For the text-containing cell, return its midpoint in [x, y] coordinate format. 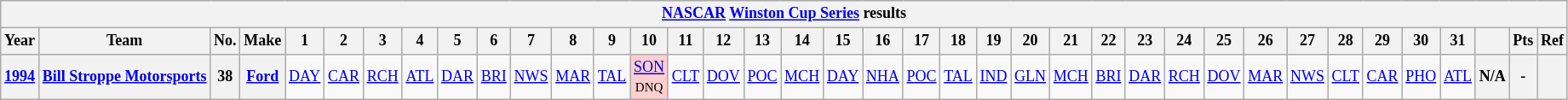
12 [723, 41]
N/A [1492, 77]
9 [612, 41]
NHA [882, 77]
Year [20, 41]
Ref [1553, 41]
3 [382, 41]
1 [305, 41]
30 [1421, 41]
8 [573, 41]
Bill Stroppe Motorsports [124, 77]
24 [1185, 41]
NASCAR Winston Cup Series results [784, 14]
6 [494, 41]
13 [762, 41]
Ford [262, 77]
7 [531, 41]
5 [458, 41]
21 [1071, 41]
Make [262, 41]
18 [958, 41]
31 [1458, 41]
11 [685, 41]
Team [124, 41]
29 [1382, 41]
17 [922, 41]
28 [1346, 41]
1994 [20, 77]
2 [344, 41]
Pts [1523, 41]
- [1523, 77]
26 [1266, 41]
38 [225, 77]
20 [1031, 41]
25 [1224, 41]
4 [420, 41]
23 [1145, 41]
IND [993, 77]
SONDNQ [649, 77]
27 [1308, 41]
No. [225, 41]
19 [993, 41]
10 [649, 41]
14 [802, 41]
GLN [1031, 77]
16 [882, 41]
22 [1109, 41]
15 [842, 41]
PHO [1421, 77]
